Scan for the cell matching the given text and deliver its (x, y) coordinate at center. 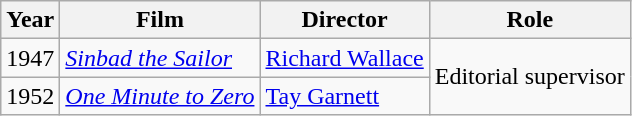
Tay Garnett (344, 96)
Year (30, 20)
One Minute to Zero (160, 96)
1947 (30, 58)
Richard Wallace (344, 58)
Film (160, 20)
Director (344, 20)
Role (530, 20)
1952 (30, 96)
Sinbad the Sailor (160, 58)
Editorial supervisor (530, 77)
